Detect which cell encompasses the target text, then output its [x, y] center coordinate. 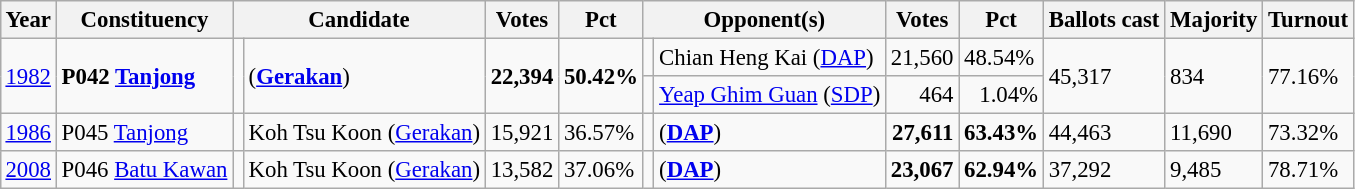
37.06% [602, 170]
Opponent(s) [764, 20]
P045 Tanjong [144, 133]
Yeap Ghim Guan (SDP) [770, 95]
834 [1214, 76]
1982 [28, 76]
50.42% [602, 76]
Year [28, 20]
Chian Heng Kai (DAP) [770, 57]
Candidate [360, 20]
11,690 [1214, 133]
1.04% [1002, 95]
2008 [28, 170]
Majority [1214, 20]
73.32% [1308, 133]
464 [922, 95]
Ballots cast [1104, 20]
P046 Batu Kawan [144, 170]
36.57% [602, 133]
78.71% [1308, 170]
23,067 [922, 170]
15,921 [522, 133]
22,394 [522, 76]
37,292 [1104, 170]
Turnout [1308, 20]
63.43% [1002, 133]
9,485 [1214, 170]
77.16% [1308, 76]
44,463 [1104, 133]
P042 Tanjong [144, 76]
62.94% [1002, 170]
45,317 [1104, 76]
21,560 [922, 57]
Constituency [144, 20]
48.54% [1002, 57]
(Gerakan) [364, 76]
1986 [28, 133]
27,611 [922, 133]
13,582 [522, 170]
